Capture the cell that displays the provided text and extract its (x, y) central coordinate. 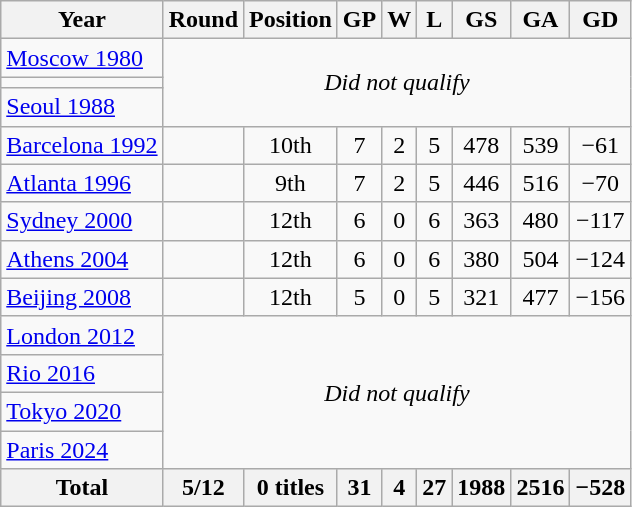
−117 (600, 221)
W (400, 20)
Round (203, 20)
GP (359, 20)
Tokyo 2020 (82, 411)
9th (291, 183)
Barcelona 1992 (82, 145)
31 (359, 488)
Beijing 2008 (82, 297)
516 (540, 183)
−70 (600, 183)
−528 (600, 488)
GA (540, 20)
−156 (600, 297)
363 (482, 221)
0 titles (291, 488)
Rio 2016 (82, 373)
1988 (482, 488)
380 (482, 259)
2516 (540, 488)
Atlanta 1996 (82, 183)
4 (400, 488)
478 (482, 145)
446 (482, 183)
L (434, 20)
480 (540, 221)
Seoul 1988 (82, 107)
321 (482, 297)
Moscow 1980 (82, 58)
London 2012 (82, 335)
GD (600, 20)
Sydney 2000 (82, 221)
Position (291, 20)
10th (291, 145)
5/12 (203, 488)
477 (540, 297)
Paris 2024 (82, 449)
GS (482, 20)
−61 (600, 145)
27 (434, 488)
Year (82, 20)
539 (540, 145)
Athens 2004 (82, 259)
−124 (600, 259)
Total (82, 488)
504 (540, 259)
